Scan for the cell matching the given text and deliver its (x, y) coordinate at center. 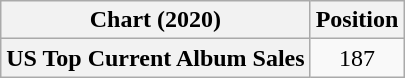
187 (357, 58)
Position (357, 20)
US Top Current Album Sales (156, 58)
Chart (2020) (156, 20)
